Identify which cell holds the provided text, then report its [x, y] central coordinate. 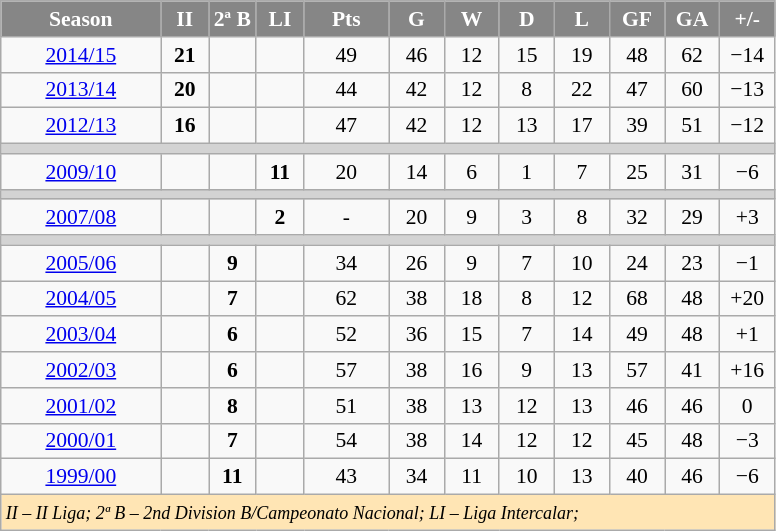
G [416, 19]
−1 [748, 263]
52 [346, 335]
43 [346, 477]
−3 [748, 441]
+1 [748, 335]
W [472, 19]
22 [582, 90]
26 [416, 263]
+/- [748, 19]
19 [582, 55]
Pts [346, 19]
24 [636, 263]
18 [472, 299]
68 [636, 299]
+20 [748, 299]
25 [636, 172]
−13 [748, 90]
GF [636, 19]
2009/10 [81, 172]
−12 [748, 126]
41 [692, 370]
3 [526, 218]
32 [636, 218]
GA [692, 19]
- [346, 218]
D [526, 19]
L [582, 19]
45 [636, 441]
44 [346, 90]
2001/02 [81, 406]
2002/03 [81, 370]
2005/06 [81, 263]
2007/08 [81, 218]
0 [748, 406]
39 [636, 126]
LI [280, 19]
1 [526, 172]
23 [692, 263]
29 [692, 218]
1999/00 [81, 477]
2003/04 [81, 335]
−14 [748, 55]
+3 [748, 218]
2012/13 [81, 126]
60 [692, 90]
21 [185, 55]
17 [582, 126]
2 [280, 218]
31 [692, 172]
40 [636, 477]
2ª B [232, 19]
II – II Liga; 2ª B – 2nd Division B/Campeonato Nacional; LI – Liga Intercalar; [388, 513]
Season [81, 19]
2014/15 [81, 55]
2000/01 [81, 441]
2013/14 [81, 90]
36 [416, 335]
54 [346, 441]
II [185, 19]
+16 [748, 370]
2004/05 [81, 299]
